Determine the (x, y) coordinate at the center of the cell enclosing the given text.  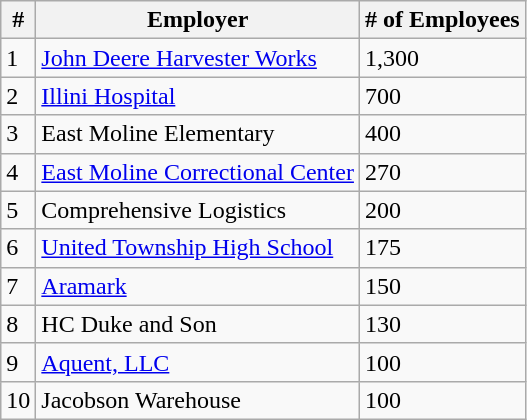
200 (442, 210)
130 (442, 324)
East Moline Correctional Center (198, 172)
400 (442, 134)
East Moline Elementary (198, 134)
Aramark (198, 286)
5 (18, 210)
150 (442, 286)
7 (18, 286)
6 (18, 248)
10 (18, 400)
8 (18, 324)
Employer (198, 20)
HC Duke and Son (198, 324)
700 (442, 96)
9 (18, 362)
3 (18, 134)
# of Employees (442, 20)
Jacobson Warehouse (198, 400)
John Deere Harvester Works (198, 58)
270 (442, 172)
United Township High School (198, 248)
2 (18, 96)
1,300 (442, 58)
Illini Hospital (198, 96)
Comprehensive Logistics (198, 210)
# (18, 20)
Aquent, LLC (198, 362)
4 (18, 172)
175 (442, 248)
1 (18, 58)
